From the cell containing the given text, extract its center point as [x, y] coordinate. 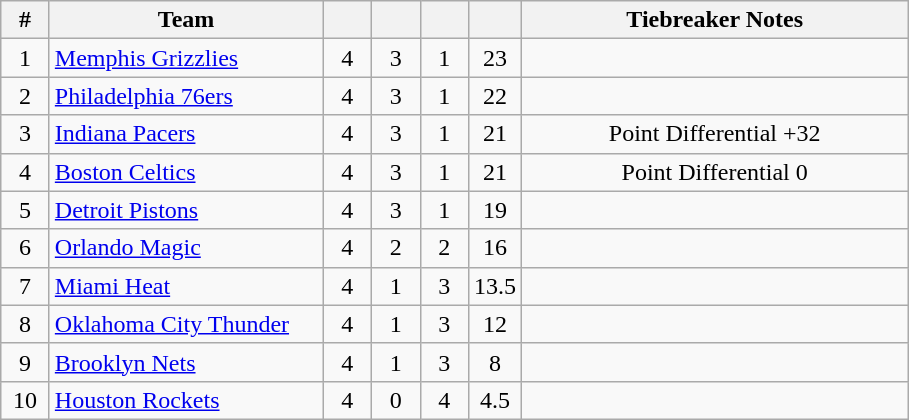
Oklahoma City Thunder [186, 324]
7 [26, 286]
12 [496, 324]
Orlando Magic [186, 248]
Tiebreaker Notes [715, 20]
Miami Heat [186, 286]
Houston Rockets [186, 400]
# [26, 20]
22 [496, 96]
16 [496, 248]
Point Differential +32 [715, 134]
Indiana Pacers [186, 134]
9 [26, 362]
23 [496, 58]
Memphis Grizzlies [186, 58]
Brooklyn Nets [186, 362]
6 [26, 248]
4.5 [496, 400]
Team [186, 20]
13.5 [496, 286]
Philadelphia 76ers [186, 96]
10 [26, 400]
5 [26, 210]
Point Differential 0 [715, 172]
19 [496, 210]
Boston Celtics [186, 172]
Detroit Pistons [186, 210]
0 [396, 400]
